Search for the cell housing the specified text and yield its (X, Y) center coordinate. 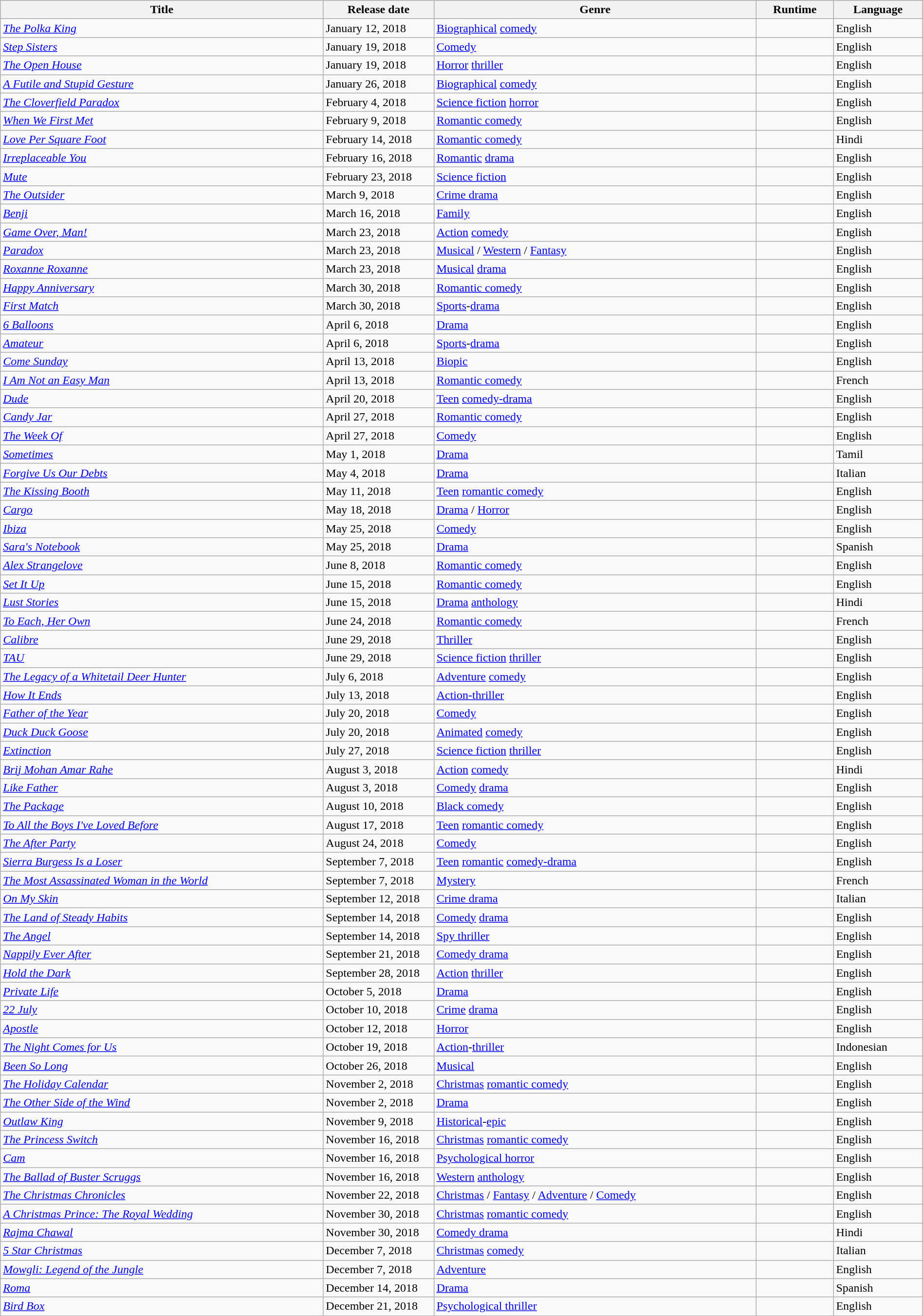
Adventure comedy (595, 676)
July 27, 2018 (379, 750)
Forgive Us Our Debts (162, 473)
May 11, 2018 (379, 491)
May 18, 2018 (379, 510)
September 21, 2018 (379, 954)
Psychological thriller (595, 1306)
Science fiction (595, 176)
September 28, 2018 (379, 973)
Title (162, 10)
Romantic drama (595, 158)
I Am Not an Easy Man (162, 380)
May 1, 2018 (379, 454)
First Match (162, 306)
Sara's Notebook (162, 547)
6 Balloons (162, 325)
February 9, 2018 (379, 121)
Love Per Square Foot (162, 139)
January 12, 2018 (379, 28)
Teen romantic comedy-drama (595, 862)
The Most Assassinated Woman in the World (162, 880)
Step Sisters (162, 47)
Genre (595, 10)
The Other Side of the Wind (162, 1102)
Runtime (795, 10)
5 Star Christmas (162, 1251)
Amateur (162, 343)
Mute (162, 176)
October 5, 2018 (379, 991)
Mystery (595, 880)
To All the Boys I've Loved Before (162, 825)
Benji (162, 213)
Christmas comedy (595, 1251)
Game Over, Man! (162, 232)
Horror thriller (595, 65)
Rajma Chawal (162, 1232)
Western anthology (595, 1177)
Lust Stories (162, 603)
Ibiza (162, 528)
Happy Anniversary (162, 288)
Musical / Western / Fantasy (595, 251)
Thriller (595, 640)
On My Skin (162, 899)
Historical-epic (595, 1121)
Apostle (162, 1028)
The Polka King (162, 28)
December 21, 2018 (379, 1306)
Horror (595, 1028)
The Christmas Chronicles (162, 1195)
February 14, 2018 (379, 139)
October 10, 2018 (379, 1010)
August 17, 2018 (379, 825)
Roxanne Roxanne (162, 269)
Christmas / Fantasy / Adventure / Comedy (595, 1195)
Candy Jar (162, 417)
The Week Of (162, 436)
July 13, 2018 (379, 695)
Extinction (162, 750)
Musical drama (595, 269)
September 12, 2018 (379, 899)
Come Sunday (162, 362)
Mowgli: Legend of the Jungle (162, 1269)
October 12, 2018 (379, 1028)
Cargo (162, 510)
The Holiday Calendar (162, 1084)
The Night Comes for Us (162, 1047)
Release date (379, 10)
Duck Duck Goose (162, 732)
January 26, 2018 (379, 84)
July 6, 2018 (379, 676)
Nappily Ever After (162, 954)
Tamil (878, 454)
October 26, 2018 (379, 1065)
June 8, 2018 (379, 566)
The Legacy of a Whitetail Deer Hunter (162, 676)
Paradox (162, 251)
Drama / Horror (595, 510)
Biopic (595, 362)
Bird Box (162, 1306)
Spy thriller (595, 936)
The After Party (162, 843)
June 24, 2018 (379, 621)
Indonesian (878, 1047)
The Ballad of Buster Scruggs (162, 1177)
The Princess Switch (162, 1140)
When We First Met (162, 121)
22 July (162, 1010)
A Christmas Prince: The Royal Wedding (162, 1214)
Action thriller (595, 973)
March 9, 2018 (379, 195)
Calibre (162, 640)
The Cloverfield Paradox (162, 102)
April 20, 2018 (379, 399)
Brij Mohan Amar Rahe (162, 769)
August 24, 2018 (379, 843)
May 4, 2018 (379, 473)
Father of the Year (162, 713)
Private Life (162, 991)
March 16, 2018 (379, 213)
Language (878, 10)
TAU (162, 658)
February 4, 2018 (379, 102)
October 19, 2018 (379, 1047)
A Futile and Stupid Gesture (162, 84)
November 22, 2018 (379, 1195)
Outlaw King (162, 1121)
Set It Up (162, 584)
November 9, 2018 (379, 1121)
The Package (162, 806)
Animated comedy (595, 732)
February 16, 2018 (379, 158)
Cam (162, 1158)
February 23, 2018 (379, 176)
Sierra Burgess Is a Loser (162, 862)
Irreplaceable You (162, 158)
The Kissing Booth (162, 491)
Black comedy (595, 806)
The Land of Steady Habits (162, 917)
Family (595, 213)
How It Ends (162, 695)
The Open House (162, 65)
Science fiction horror (595, 102)
Sometimes (162, 454)
To Each, Her Own (162, 621)
Musical (595, 1065)
Like Father (162, 787)
December 14, 2018 (379, 1288)
The Outsider (162, 195)
August 10, 2018 (379, 806)
Teen comedy-drama (595, 399)
The Angel (162, 936)
Roma (162, 1288)
Alex Strangelove (162, 566)
Adventure (595, 1269)
Been So Long (162, 1065)
Hold the Dark (162, 973)
Psychological horror (595, 1158)
Drama anthology (595, 603)
Dude (162, 399)
